Determine the (x, y) coordinate at the center of the cell enclosing the given text.  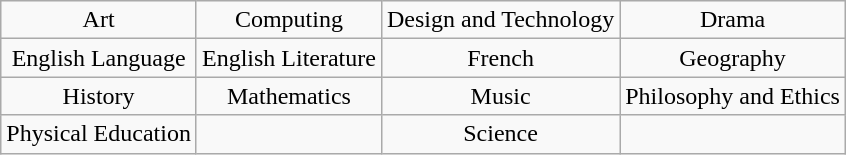
English Literature (288, 58)
French (500, 58)
Mathematics (288, 96)
Music (500, 96)
Design and Technology (500, 20)
History (99, 96)
English Language (99, 58)
Science (500, 134)
Philosophy and Ethics (733, 96)
Drama (733, 20)
Computing (288, 20)
Geography (733, 58)
Art (99, 20)
Physical Education (99, 134)
